Determine the (X, Y) coordinate at the center of the cell enclosing the given text.  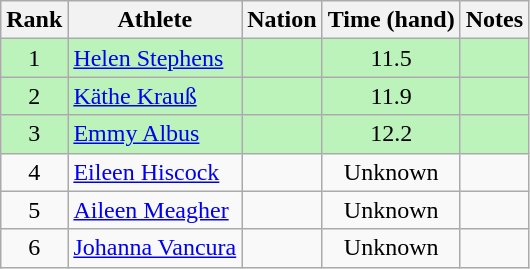
Nation (282, 20)
11.5 (391, 58)
Aileen Meagher (155, 210)
4 (34, 172)
Notes (494, 20)
Johanna Vancura (155, 248)
1 (34, 58)
Helen Stephens (155, 58)
5 (34, 210)
Athlete (155, 20)
6 (34, 248)
2 (34, 96)
Käthe Krauß (155, 96)
Emmy Albus (155, 134)
Eileen Hiscock (155, 172)
11.9 (391, 96)
12.2 (391, 134)
Time (hand) (391, 20)
Rank (34, 20)
3 (34, 134)
